Search for the cell housing the specified text and yield its (X, Y) center coordinate. 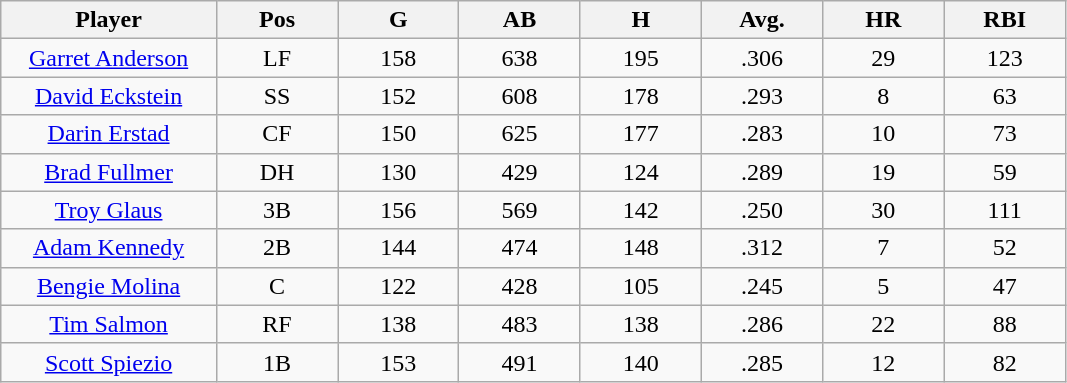
Scott Spiezio (109, 362)
C (276, 286)
5 (884, 286)
111 (1004, 210)
G (398, 20)
RF (276, 324)
.285 (762, 362)
140 (640, 362)
2B (276, 248)
608 (520, 96)
474 (520, 248)
.306 (762, 58)
153 (398, 362)
73 (1004, 134)
SS (276, 96)
LF (276, 58)
158 (398, 58)
.312 (762, 248)
124 (640, 172)
DH (276, 172)
1B (276, 362)
RBI (1004, 20)
130 (398, 172)
Darin Erstad (109, 134)
625 (520, 134)
142 (640, 210)
569 (520, 210)
Tim Salmon (109, 324)
Garret Anderson (109, 58)
122 (398, 286)
.245 (762, 286)
19 (884, 172)
88 (1004, 324)
428 (520, 286)
10 (884, 134)
8 (884, 96)
.293 (762, 96)
.286 (762, 324)
.250 (762, 210)
Troy Glaus (109, 210)
HR (884, 20)
156 (398, 210)
Avg. (762, 20)
123 (1004, 58)
.289 (762, 172)
491 (520, 362)
152 (398, 96)
178 (640, 96)
.283 (762, 134)
63 (1004, 96)
22 (884, 324)
Pos (276, 20)
429 (520, 172)
52 (1004, 248)
AB (520, 20)
30 (884, 210)
7 (884, 248)
105 (640, 286)
12 (884, 362)
195 (640, 58)
H (640, 20)
82 (1004, 362)
47 (1004, 286)
Adam Kennedy (109, 248)
David Eckstein (109, 96)
150 (398, 134)
Brad Fullmer (109, 172)
3B (276, 210)
59 (1004, 172)
144 (398, 248)
638 (520, 58)
29 (884, 58)
CF (276, 134)
483 (520, 324)
148 (640, 248)
177 (640, 134)
Bengie Molina (109, 286)
Player (109, 20)
